Determine the [x, y] coordinate at the center of the cell enclosing the given text.  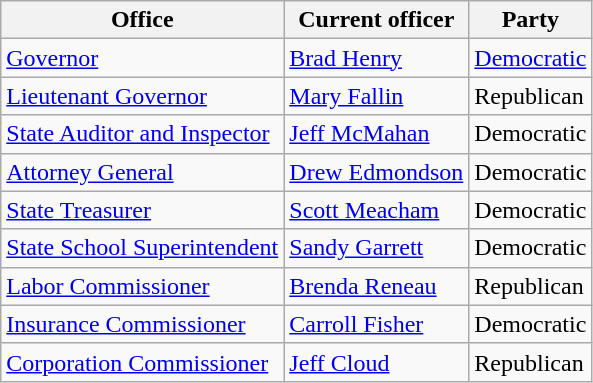
Insurance Commissioner [142, 324]
Current officer [376, 20]
Attorney General [142, 172]
Sandy Garrett [376, 248]
Brad Henry [376, 58]
Jeff McMahan [376, 134]
Party [530, 20]
Lieutenant Governor [142, 96]
Brenda Reneau [376, 286]
State School Superintendent [142, 248]
State Treasurer [142, 210]
Corporation Commissioner [142, 362]
Scott Meacham [376, 210]
Drew Edmondson [376, 172]
Mary Fallin [376, 96]
Office [142, 20]
Carroll Fisher [376, 324]
State Auditor and Inspector [142, 134]
Jeff Cloud [376, 362]
Governor [142, 58]
Labor Commissioner [142, 286]
